Capture the cell that displays the provided text and extract its (X, Y) central coordinate. 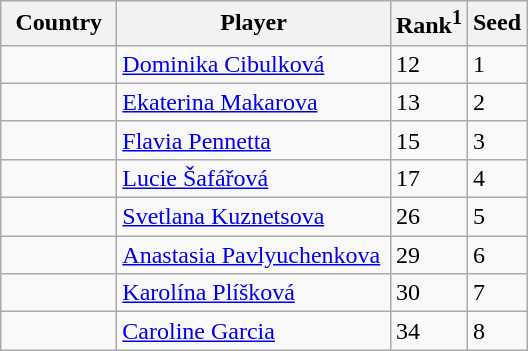
30 (428, 293)
4 (496, 178)
1 (496, 64)
Anastasia Pavlyuchenkova (254, 255)
Karolína Plíšková (254, 293)
Player (254, 24)
Flavia Pennetta (254, 140)
5 (496, 217)
Dominika Cibulková (254, 64)
34 (428, 331)
2 (496, 102)
8 (496, 331)
Seed (496, 24)
Rank1 (428, 24)
Country (59, 24)
12 (428, 64)
Ekaterina Makarova (254, 102)
6 (496, 255)
15 (428, 140)
3 (496, 140)
29 (428, 255)
Lucie Šafářová (254, 178)
Caroline Garcia (254, 331)
13 (428, 102)
7 (496, 293)
17 (428, 178)
26 (428, 217)
Svetlana Kuznetsova (254, 217)
